Extract the [x, y] coordinate from the center of the cell holding the provided text.  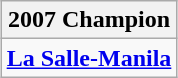
La Salle-Manila [89, 58]
2007 Champion [89, 20]
